Scan for the cell matching the given text and deliver its [x, y] coordinate at center. 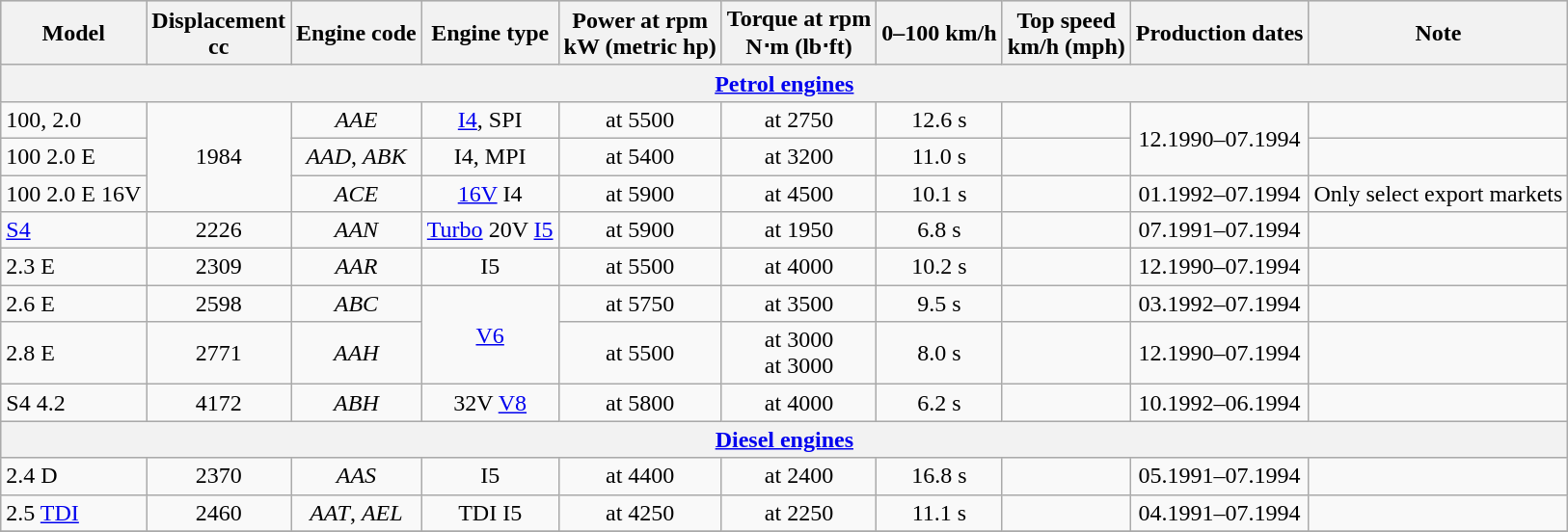
16.8 s [939, 476]
at 3200 [798, 156]
2309 [219, 267]
Torque at rpmN⋅m (lb⋅ft) [798, 33]
07.1991–07.1994 [1219, 230]
2.6 E [73, 304]
Model [73, 33]
11.1 s [939, 513]
6.8 s [939, 230]
at 2400 [798, 476]
Note [1439, 33]
at 2250 [798, 513]
at 5800 [640, 403]
0–100 km/h [939, 33]
10.1 s [939, 194]
2.3 E [73, 267]
AAR [357, 267]
Only select export markets [1439, 194]
at 3500 [798, 304]
at 2750 [798, 120]
2771 [219, 353]
04.1991–07.1994 [1219, 513]
2370 [219, 476]
Power at rpmkW (metric hp) [640, 33]
AAD, ABK [357, 156]
S4 4.2 [73, 403]
16V I4 [490, 194]
at 3000 at 3000 [798, 353]
Engine code [357, 33]
32V V8 [490, 403]
Engine type [490, 33]
I4, MPI [490, 156]
4172 [219, 403]
V6 [490, 335]
2598 [219, 304]
100 2.0 E [73, 156]
at 5750 [640, 304]
2.5 TDI [73, 513]
AAN [357, 230]
2460 [219, 513]
9.5 s [939, 304]
12.6 s [939, 120]
at 5400 [640, 156]
ABC [357, 304]
at 1950 [798, 230]
01.1992–07.1994 [1219, 194]
05.1991–07.1994 [1219, 476]
Top speedkm/h (mph) [1067, 33]
at 4250 [640, 513]
S4 [73, 230]
at 4500 [798, 194]
1984 [219, 156]
10.1992–06.1994 [1219, 403]
AAT, AEL [357, 513]
I4, SPI [490, 120]
100, 2.0 [73, 120]
2226 [219, 230]
2.8 E [73, 353]
ABH [357, 403]
11.0 s [939, 156]
100 2.0 E 16V [73, 194]
ACE [357, 194]
Displacementcc [219, 33]
AAH [357, 353]
Diesel engines [785, 439]
Petrol engines [785, 83]
AAS [357, 476]
10.2 s [939, 267]
at 4400 [640, 476]
03.1992–07.1994 [1219, 304]
6.2 s [939, 403]
Production dates [1219, 33]
2.4 D [73, 476]
TDI I5 [490, 513]
8.0 s [939, 353]
Turbo 20V I5 [490, 230]
AAE [357, 120]
